Scan for the cell matching the given text and deliver its (x, y) coordinate at center. 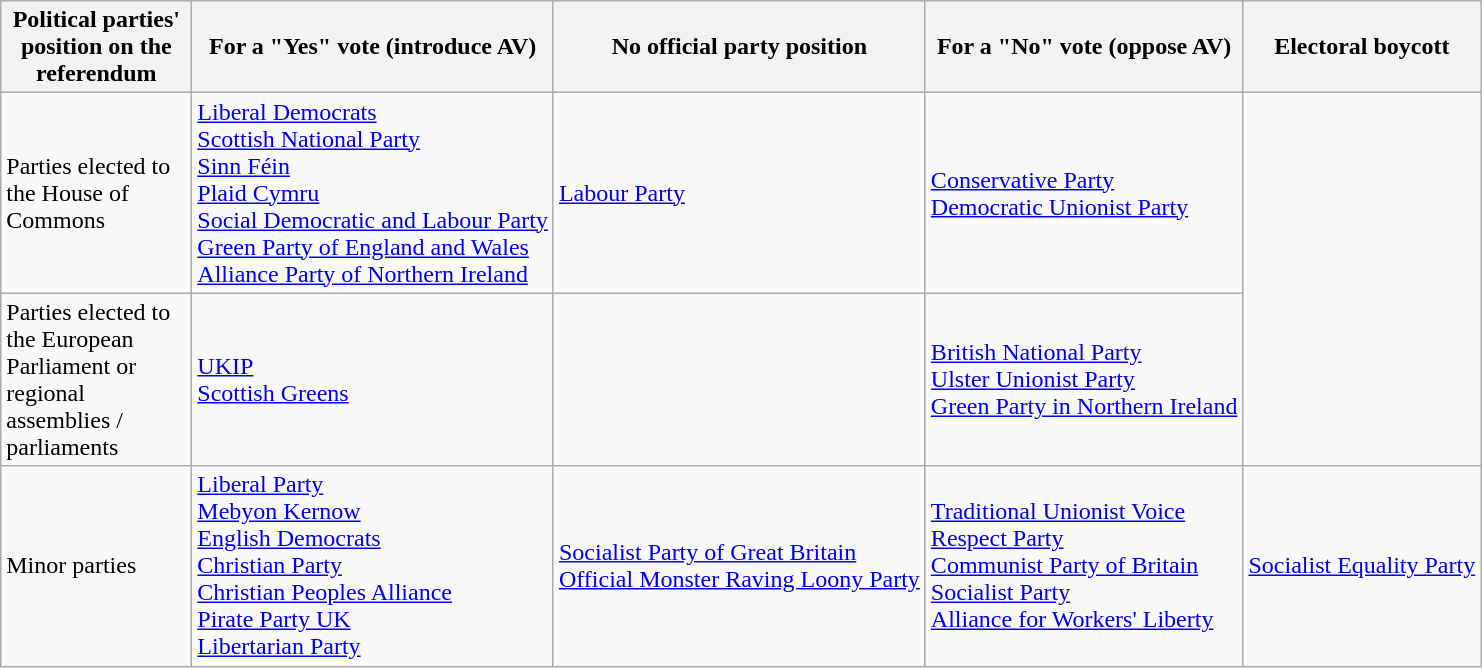
British National PartyUlster Unionist PartyGreen Party in Northern Ireland (1084, 380)
Political parties' position on the referendum (96, 47)
Socialist Equality Party (1362, 566)
Socialist Party of Great BritainOfficial Monster Raving Loony Party (739, 566)
Parties elected to the House of Commons (96, 193)
For a "Yes" vote (introduce AV) (373, 47)
UKIPScottish Greens (373, 380)
Liberal PartyMebyon Kernow English DemocratsChristian PartyChristian Peoples AlliancePirate Party UKLibertarian Party (373, 566)
Electoral boycott (1362, 47)
For a "No" vote (oppose AV) (1084, 47)
Minor parties (96, 566)
Labour Party (739, 193)
Conservative PartyDemocratic Unionist Party (1084, 193)
No official party position (739, 47)
Parties elected to the European Parliament or regional assemblies / parliaments (96, 380)
Traditional Unionist VoiceRespect PartyCommunist Party of BritainSocialist PartyAlliance for Workers' Liberty (1084, 566)
